Output the (X, Y) coordinate of the center of the cell containing the given text.  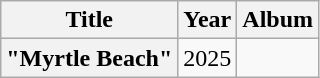
2025 (208, 58)
Album (278, 20)
Year (208, 20)
"Myrtle Beach" (90, 58)
Title (90, 20)
